Scan for the cell matching the given text and deliver its (x, y) coordinate at center. 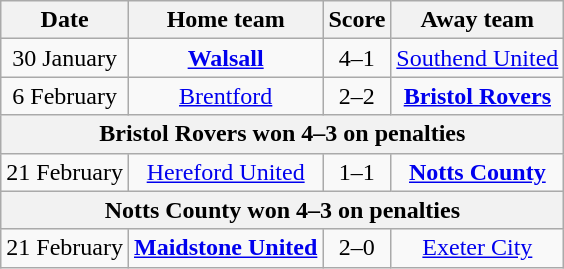
1–1 (357, 172)
2–0 (357, 248)
Brentford (225, 96)
4–1 (357, 58)
Exeter City (478, 248)
Date (65, 20)
Maidstone United (225, 248)
Score (357, 20)
6 February (65, 96)
Away team (478, 20)
Bristol Rovers won 4–3 on penalties (282, 134)
Notts County (478, 172)
Walsall (225, 58)
30 January (65, 58)
Southend United (478, 58)
Home team (225, 20)
2–2 (357, 96)
Hereford United (225, 172)
Notts County won 4–3 on penalties (282, 210)
Bristol Rovers (478, 96)
